Determine the (x, y) coordinate at the center of the cell enclosing the given text.  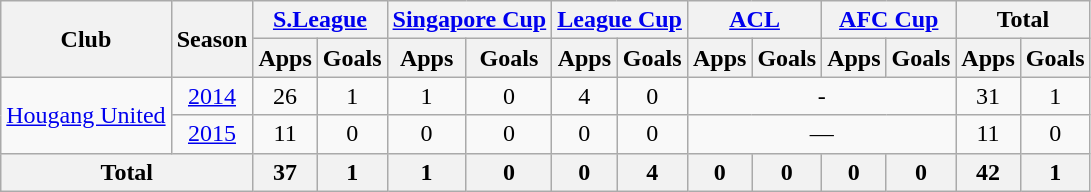
ACL (754, 20)
26 (285, 96)
2015 (212, 134)
- (821, 96)
League Cup (620, 20)
2014 (212, 96)
42 (988, 172)
Singapore Cup (470, 20)
Season (212, 39)
Club (86, 39)
S.League (320, 20)
AFC Cup (889, 20)
37 (285, 172)
Hougang United (86, 115)
— (821, 134)
31 (988, 96)
